Determine the (X, Y) coordinate at the center of the cell enclosing the given text.  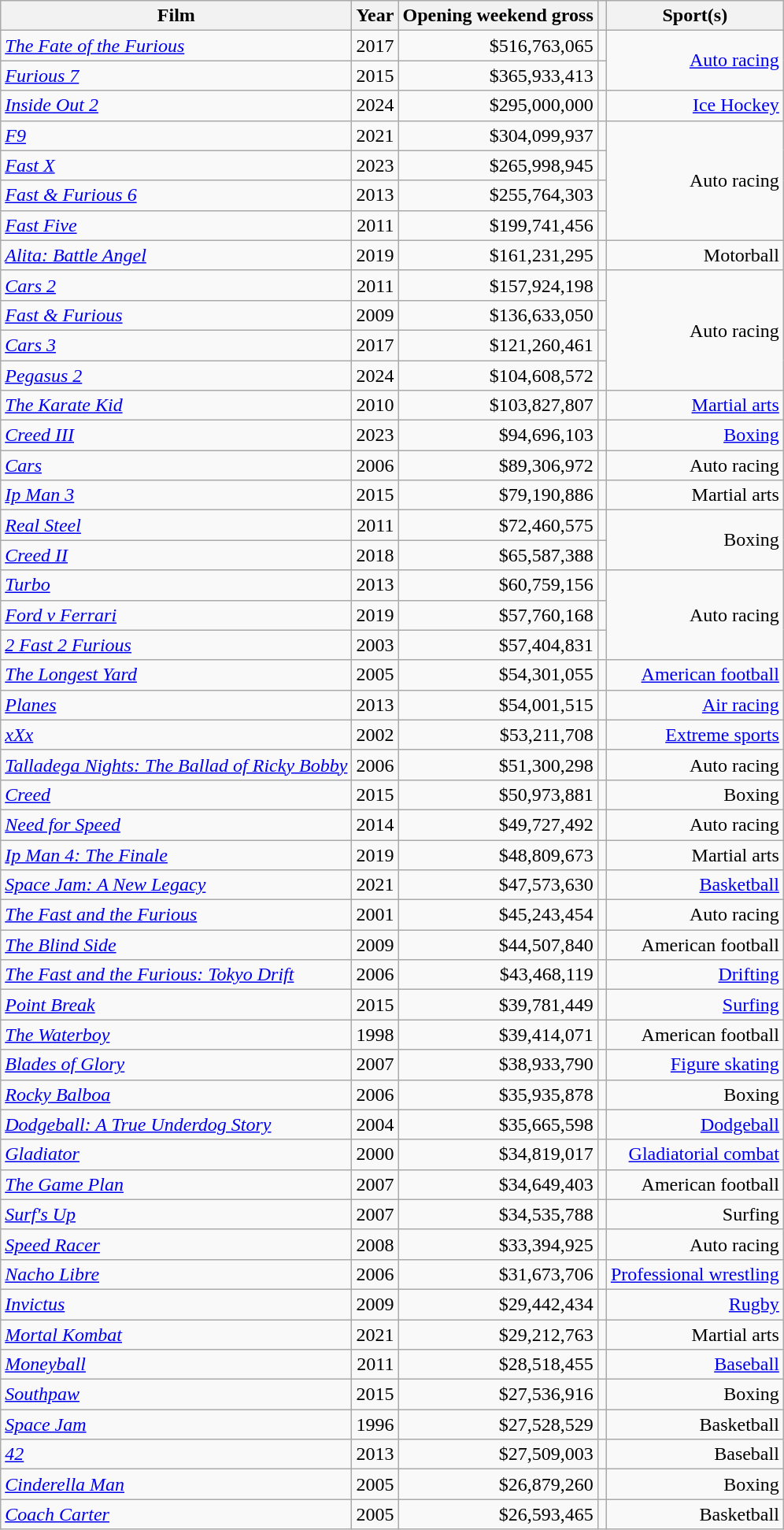
2000 (375, 1154)
$34,535,788 (497, 1214)
2010 (375, 406)
$29,442,434 (497, 1304)
Furious 7 (176, 76)
Talladega Nights: The Ballad of Ricky Bobby (176, 765)
Need for Speed (176, 824)
$295,000,000 (497, 106)
$157,924,198 (497, 285)
$72,460,575 (497, 525)
$39,781,449 (497, 1005)
Dodgeball: A True Underdog Story (176, 1124)
2004 (375, 1124)
$304,099,937 (497, 135)
Extreme sports (694, 735)
$121,260,461 (497, 345)
$265,998,945 (497, 165)
2014 (375, 824)
2008 (375, 1244)
Moneyball (176, 1365)
Ice Hockey (694, 106)
$26,593,465 (497, 1514)
$51,300,298 (497, 765)
Fast & Furious (176, 315)
Sport(s) (694, 16)
$54,301,055 (497, 675)
$43,468,119 (497, 975)
$35,935,878 (497, 1095)
$49,727,492 (497, 824)
$33,394,925 (497, 1244)
$28,518,455 (497, 1365)
Creed III (176, 435)
Fast Five (176, 225)
Ip Man 3 (176, 495)
Film (176, 16)
Mortal Kombat (176, 1335)
Opening weekend gross (497, 16)
Dodgeball (694, 1124)
Cars (176, 465)
The Fast and the Furious: Tokyo Drift (176, 975)
Rocky Balboa (176, 1095)
Creed (176, 795)
Pegasus 2 (176, 376)
$34,819,017 (497, 1154)
Alita: Battle Angel (176, 255)
The Fate of the Furious (176, 46)
42 (176, 1454)
$365,933,413 (497, 76)
Inside Out 2 (176, 106)
Fast X (176, 165)
The Blind Side (176, 945)
Motorball (694, 255)
Point Break (176, 1005)
$53,211,708 (497, 735)
$39,414,071 (497, 1035)
$34,649,403 (497, 1184)
Nacho Libre (176, 1274)
$199,741,456 (497, 225)
$103,827,807 (497, 406)
Professional wrestling (694, 1274)
2018 (375, 555)
$50,973,881 (497, 795)
$26,879,260 (497, 1484)
$45,243,454 (497, 915)
The Karate Kid (176, 406)
The Waterboy (176, 1035)
$57,760,168 (497, 615)
Cars 2 (176, 285)
Rugby (694, 1304)
2 Fast 2 Furious (176, 645)
$47,573,630 (497, 885)
$57,404,831 (497, 645)
xXx (176, 735)
Gladiatorial combat (694, 1154)
$161,231,295 (497, 255)
$89,306,972 (497, 465)
Surf's Up (176, 1214)
$29,212,763 (497, 1335)
$31,673,706 (497, 1274)
Fast & Furious 6 (176, 195)
$44,507,840 (497, 945)
$38,933,790 (497, 1065)
Planes (176, 705)
2003 (375, 645)
Space Jam: A New Legacy (176, 885)
2002 (375, 735)
Year (375, 16)
$255,764,303 (497, 195)
The Fast and the Furious (176, 915)
Real Steel (176, 525)
$60,759,156 (497, 585)
$516,763,065 (497, 46)
Creed II (176, 555)
Drifting (694, 975)
1996 (375, 1424)
Gladiator (176, 1154)
Ford v Ferrari (176, 615)
$35,665,598 (497, 1124)
F9 (176, 135)
$27,536,916 (497, 1395)
Blades of Glory (176, 1065)
Figure skating (694, 1065)
Air racing (694, 705)
$65,587,388 (497, 555)
Coach Carter (176, 1514)
$48,809,673 (497, 854)
Speed Racer (176, 1244)
$27,528,529 (497, 1424)
Southpaw (176, 1395)
Space Jam (176, 1424)
$54,001,515 (497, 705)
Invictus (176, 1304)
1998 (375, 1035)
Cinderella Man (176, 1484)
$94,696,103 (497, 435)
Turbo (176, 585)
2001 (375, 915)
$136,633,050 (497, 315)
$104,608,572 (497, 376)
Ip Man 4: The Finale (176, 854)
The Game Plan (176, 1184)
$79,190,886 (497, 495)
$27,509,003 (497, 1454)
Cars 3 (176, 345)
The Longest Yard (176, 675)
